Identify which cell holds the provided text, then report its [x, y] central coordinate. 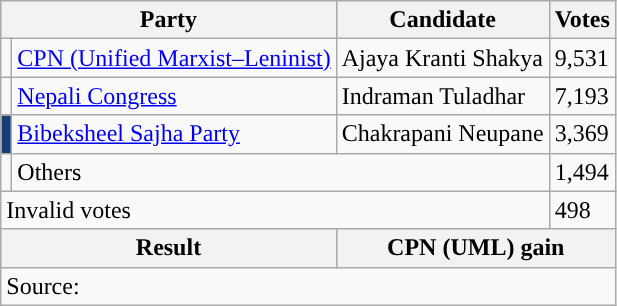
Source: [308, 286]
7,193 [582, 96]
Others [280, 172]
498 [582, 210]
Votes [582, 20]
1,494 [582, 172]
Bibeksheel Sajha Party [174, 134]
Candidate [442, 20]
CPN (UML) gain [476, 248]
3,369 [582, 134]
Party [168, 20]
CPN (Unified Marxist–Leninist) [174, 58]
9,531 [582, 58]
Result [168, 248]
Indraman Tuladhar [442, 96]
Nepali Congress [174, 96]
Invalid votes [275, 210]
Ajaya Kranti Shakya [442, 58]
Chakrapani Neupane [442, 134]
